Scan for the cell matching the given text and deliver its [X, Y] coordinate at center. 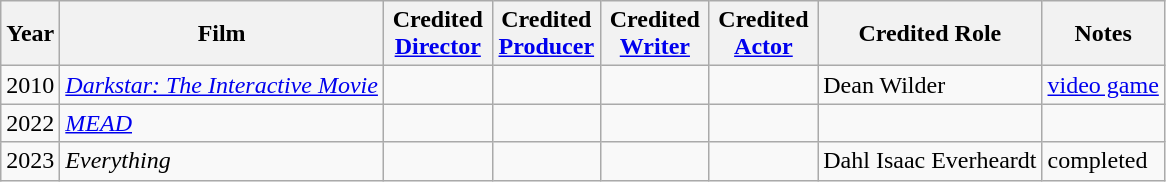
Credited Writer [656, 34]
Film [222, 34]
video game [1103, 85]
Credited Actor [764, 34]
Everything [222, 161]
Year [30, 34]
Notes [1103, 34]
2010 [30, 85]
MEAD [222, 123]
Credited Role [930, 34]
Darkstar: The Interactive Movie [222, 85]
2022 [30, 123]
Credited Director [438, 34]
2023 [30, 161]
Credited Producer [546, 34]
Dean Wilder [930, 85]
completed [1103, 161]
Dahl Isaac Everheardt [930, 161]
